Locate the cell with the specified text and output its [X, Y] center coordinate. 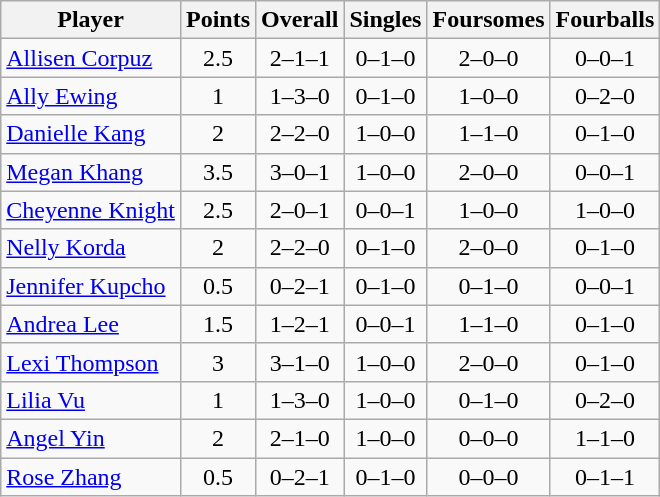
Ally Ewing [91, 96]
Foursomes [488, 20]
Angel Yin [91, 438]
3–0–1 [300, 172]
Cheyenne Knight [91, 210]
Overall [300, 20]
Singles [386, 20]
Points [218, 20]
3 [218, 362]
1.5 [218, 324]
Lilia Vu [91, 400]
1–2–1 [300, 324]
Lexi Thompson [91, 362]
Jennifer Kupcho [91, 286]
Nelly Korda [91, 248]
3–1–0 [300, 362]
Andrea Lee [91, 324]
2–1–1 [300, 58]
Megan Khang [91, 172]
Danielle Kang [91, 134]
0–1–1 [605, 477]
3.5 [218, 172]
2–1–0 [300, 438]
Player [91, 20]
Allisen Corpuz [91, 58]
Fourballs [605, 20]
2–0–1 [300, 210]
Rose Zhang [91, 477]
